From the cell containing the given text, extract its center point as [x, y] coordinate. 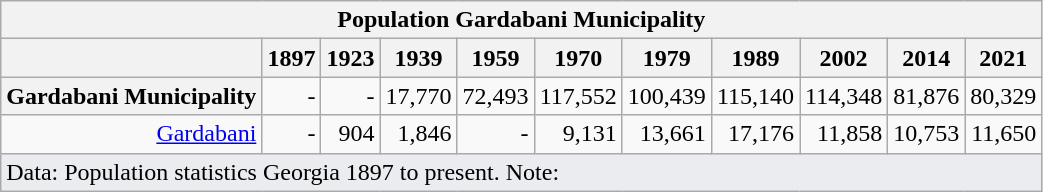
80,329 [1004, 96]
1979 [666, 58]
904 [350, 134]
10,753 [926, 134]
Gardabani [132, 134]
1,846 [418, 134]
81,876 [926, 96]
115,140 [755, 96]
2002 [844, 58]
13,661 [666, 134]
1989 [755, 58]
1939 [418, 58]
72,493 [496, 96]
2021 [1004, 58]
17,176 [755, 134]
1897 [292, 58]
Population Gardabani Municipality [522, 20]
114,348 [844, 96]
9,131 [578, 134]
100,439 [666, 96]
11,650 [1004, 134]
1923 [350, 58]
17,770 [418, 96]
1959 [496, 58]
Data: Population statistics Georgia 1897 to present. Note: [522, 172]
2014 [926, 58]
11,858 [844, 134]
1970 [578, 58]
Gardabani Municipality [132, 96]
117,552 [578, 96]
